Scan for the cell matching the given text and deliver its (x, y) coordinate at center. 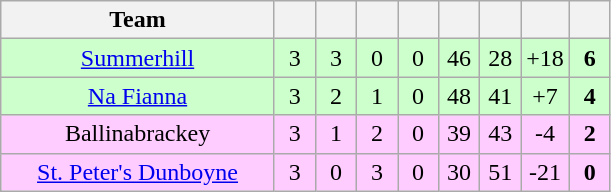
Team (138, 20)
30 (460, 172)
46 (460, 58)
St. Peter's Dunboyne (138, 172)
-4 (546, 134)
Summerhill (138, 58)
Ballinabrackey (138, 134)
48 (460, 96)
+7 (546, 96)
4 (590, 96)
6 (590, 58)
43 (500, 134)
41 (500, 96)
51 (500, 172)
-21 (546, 172)
Na Fianna (138, 96)
28 (500, 58)
39 (460, 134)
+18 (546, 58)
